Capture the cell that displays the provided text and extract its (X, Y) central coordinate. 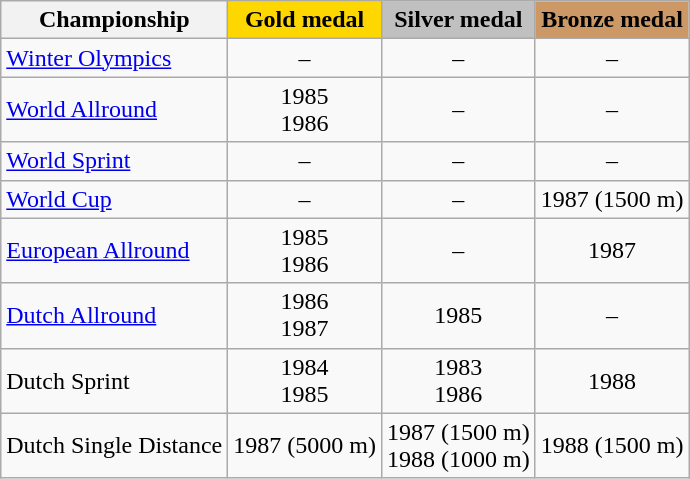
Dutch Allround (114, 316)
1984 1985 (305, 380)
1987 (1500 m) (612, 199)
European Allround (114, 250)
Silver medal (458, 20)
World Sprint (114, 161)
1986 1987 (305, 316)
World Allround (114, 110)
1987 (612, 250)
Bronze medal (612, 20)
Championship (114, 20)
1987 (5000 m) (305, 446)
1987 (1500 m) 1988 (1000 m) (458, 446)
1988 (612, 380)
1985 (458, 316)
1983 1986 (458, 380)
Winter Olympics (114, 58)
Dutch Single Distance (114, 446)
1988 (1500 m) (612, 446)
Dutch Sprint (114, 380)
World Cup (114, 199)
Gold medal (305, 20)
